Detect which cell encompasses the target text, then output its (X, Y) center coordinate. 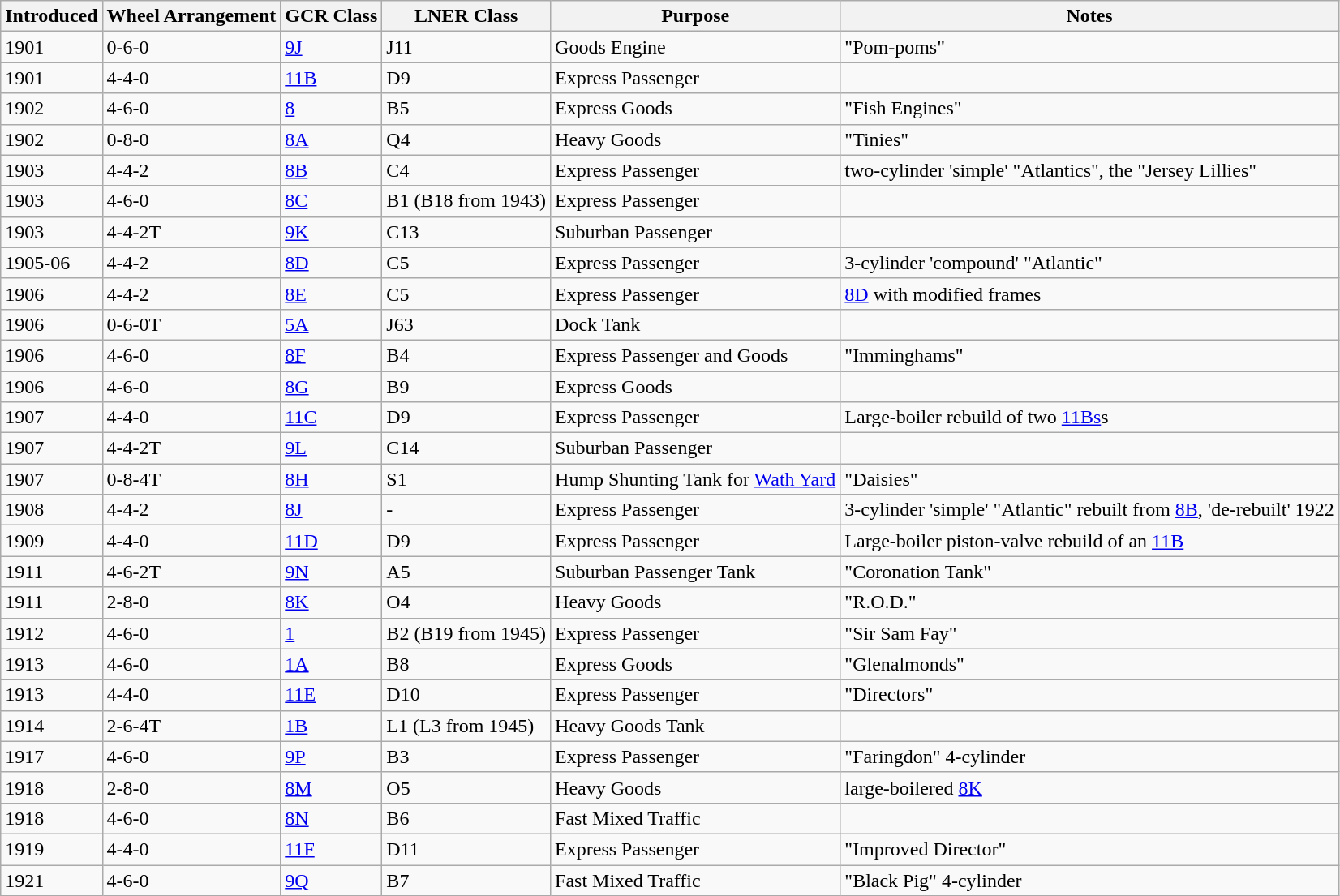
C4 (466, 170)
Suburban Passenger Tank (696, 572)
S1 (466, 479)
9K (331, 232)
B7 (466, 880)
3-cylinder 'simple' "Atlantic" rebuilt from 8B, 'de-rebuilt' 1922 (1090, 510)
11D (331, 541)
0-8-0 (191, 139)
Q4 (466, 139)
B1 (B18 from 1943) (466, 201)
- (466, 510)
1917 (52, 757)
B5 (466, 109)
Express Passenger and Goods (696, 355)
8E (331, 294)
1919 (52, 849)
"Fish Engines" (1090, 109)
J63 (466, 324)
8F (331, 355)
8D with modified frames (1090, 294)
"Sir Sam Fay" (1090, 633)
11B (331, 78)
5A (331, 324)
Large-boiler rebuild of two 11Bss (1090, 418)
11E (331, 695)
D11 (466, 849)
B6 (466, 818)
large-boilered 8K (1090, 787)
"Pom-poms" (1090, 47)
LNER Class (466, 16)
1 (331, 633)
0-6-0T (191, 324)
"Black Pig" 4-cylinder (1090, 880)
"Glenalmonds" (1090, 664)
O5 (466, 787)
1905-06 (52, 263)
B9 (466, 387)
"Coronation Tank" (1090, 572)
9Q (331, 880)
B8 (466, 664)
4-6-2T (191, 572)
"Directors" (1090, 695)
C13 (466, 232)
0-8-4T (191, 479)
D10 (466, 695)
Introduced (52, 16)
two-cylinder 'simple' "Atlantics", the "Jersey Lillies" (1090, 170)
Goods Engine (696, 47)
9N (331, 572)
8B (331, 170)
9P (331, 757)
B2 (B19 from 1945) (466, 633)
8D (331, 263)
8N (331, 818)
1921 (52, 880)
Notes (1090, 16)
3-cylinder 'compound' "Atlantic" (1090, 263)
"Imminghams" (1090, 355)
O4 (466, 602)
1908 (52, 510)
9J (331, 47)
GCR Class (331, 16)
8H (331, 479)
Purpose (696, 16)
11F (331, 849)
"R.O.D." (1090, 602)
Hump Shunting Tank for Wath Yard (696, 479)
1914 (52, 726)
Heavy Goods Tank (696, 726)
C14 (466, 448)
11C (331, 418)
1A (331, 664)
Dock Tank (696, 324)
1909 (52, 541)
Large-boiler piston-valve rebuild of an 11B (1090, 541)
L1 (L3 from 1945) (466, 726)
B4 (466, 355)
2-6-4T (191, 726)
8J (331, 510)
1912 (52, 633)
Wheel Arrangement (191, 16)
J11 (466, 47)
8M (331, 787)
"Faringdon" 4-cylinder (1090, 757)
9L (331, 448)
"Improved Director" (1090, 849)
8A (331, 139)
"Daisies" (1090, 479)
8C (331, 201)
8G (331, 387)
"Tinies" (1090, 139)
B3 (466, 757)
8 (331, 109)
A5 (466, 572)
8K (331, 602)
0-6-0 (191, 47)
1B (331, 726)
